From the cell containing the given text, extract its center point as [x, y] coordinate. 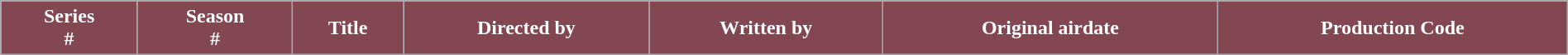
Season# [215, 28]
Directed by [526, 28]
Original airdate [1050, 28]
Series# [69, 28]
Title [348, 28]
Written by [766, 28]
Production Code [1393, 28]
